Capture the cell that displays the provided text and extract its (X, Y) central coordinate. 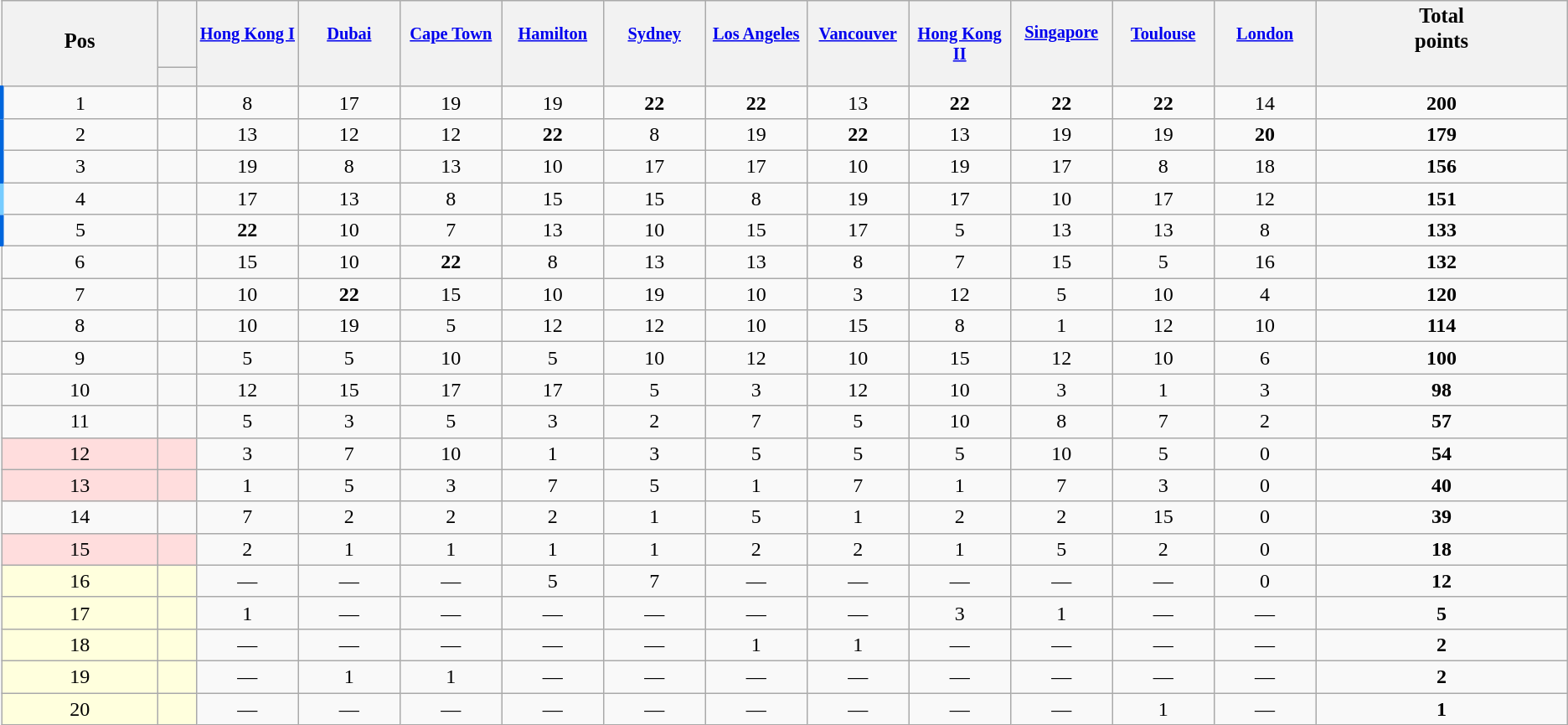
Toulouse (1163, 34)
Pos (80, 34)
Totalpoints (1442, 34)
100 (1442, 358)
London (1265, 34)
98 (1442, 390)
Hong Kong II (960, 34)
9 (80, 358)
Dubai (348, 34)
40 (1442, 485)
120 (1442, 294)
Singapore (1060, 34)
133 (1442, 230)
11 (80, 422)
200 (1442, 102)
Hong Kong I (248, 34)
Vancouver (858, 34)
179 (1442, 134)
132 (1442, 262)
156 (1442, 166)
Hamilton (553, 34)
Sydney (655, 34)
39 (1442, 517)
Cape Town (451, 34)
114 (1442, 326)
151 (1442, 199)
Los Angeles (756, 34)
54 (1442, 453)
57 (1442, 422)
